Search for the cell housing the specified text and yield its (X, Y) center coordinate. 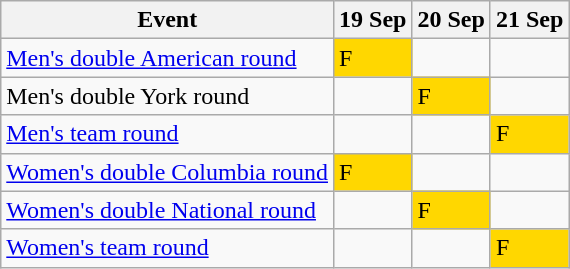
Women's team round (168, 248)
Women's double Columbia round (168, 172)
Men's team round (168, 134)
Event (168, 20)
20 Sep (451, 20)
Women's double National round (168, 210)
Men's double York round (168, 96)
21 Sep (529, 20)
Men's double American round (168, 58)
19 Sep (373, 20)
